Find where the given text appears and provide that cell's center as [X, Y] coordinate. 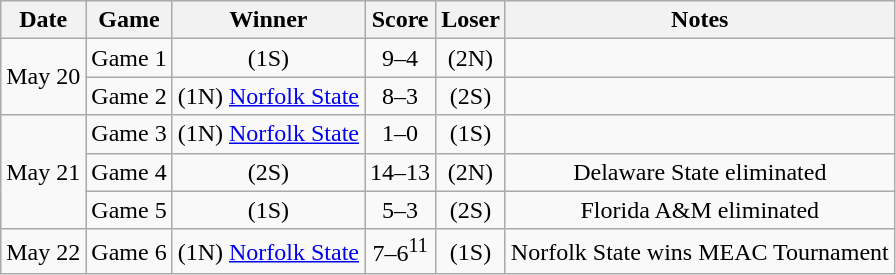
1–0 [400, 134]
May 21 [44, 172]
7–611 [400, 252]
Norfolk State wins MEAC Tournament [700, 252]
9–4 [400, 58]
Date [44, 20]
Score [400, 20]
Game 6 [129, 252]
Game 4 [129, 172]
5–3 [400, 210]
Delaware State eliminated [700, 172]
Game [129, 20]
Winner [268, 20]
Game 2 [129, 96]
Game 1 [129, 58]
Loser [471, 20]
May 20 [44, 77]
Game 5 [129, 210]
14–13 [400, 172]
Game 3 [129, 134]
May 22 [44, 252]
Notes [700, 20]
Florida A&M eliminated [700, 210]
8–3 [400, 96]
